Search for the cell housing the specified text and yield its (X, Y) center coordinate. 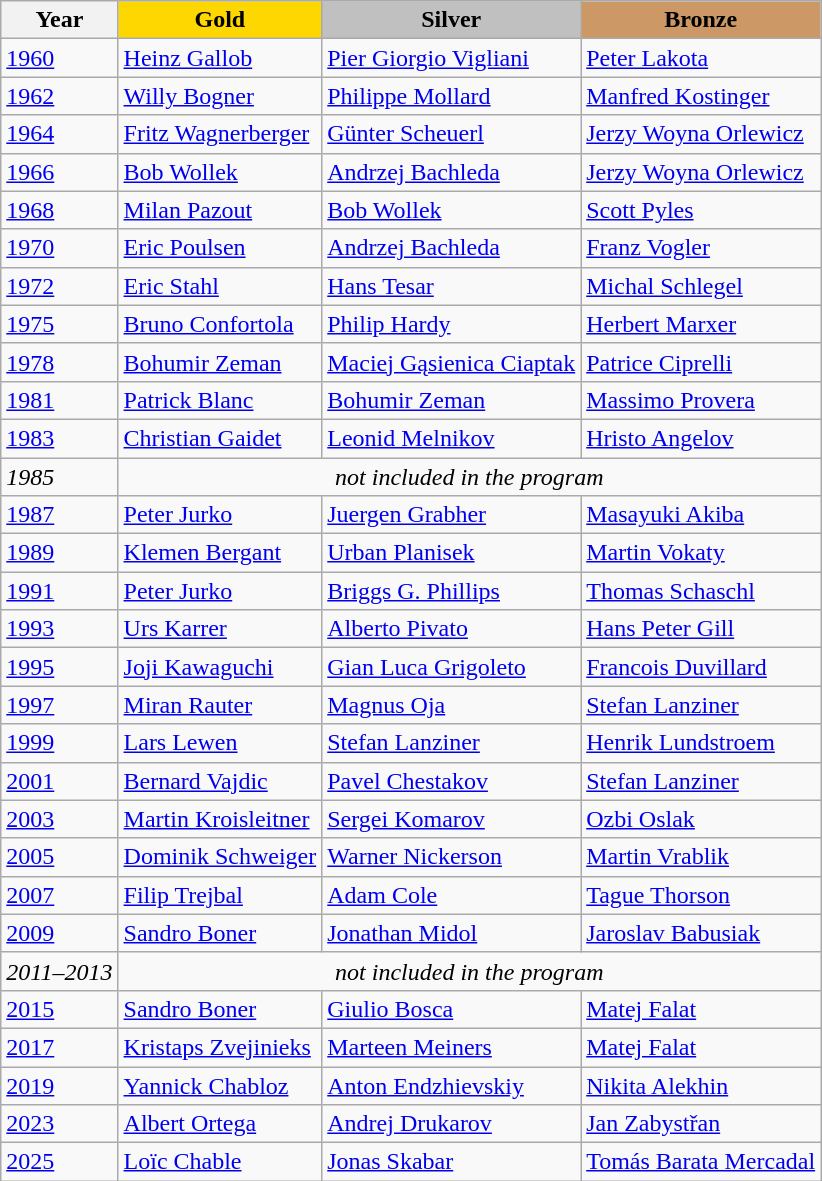
Franz Vogler (701, 248)
1991 (60, 591)
1975 (60, 324)
1978 (60, 362)
1995 (60, 667)
1999 (60, 743)
1968 (60, 210)
2009 (60, 933)
1985 (60, 477)
Maciej Gąsienica Ciaptak (452, 362)
1997 (60, 705)
Pier Giorgio Vigliani (452, 58)
1993 (60, 629)
2011–2013 (60, 971)
1987 (60, 515)
Martin Vokaty (701, 553)
Warner Nickerson (452, 857)
Michal Schlegel (701, 286)
Jan Zabystřan (701, 1124)
Urban Planisek (452, 553)
Martin Kroisleitner (220, 819)
Jaroslav Babusiak (701, 933)
Year (60, 20)
1966 (60, 172)
Willy Bogner (220, 96)
1960 (60, 58)
Francois Duvillard (701, 667)
Pavel Chestakov (452, 781)
1972 (60, 286)
Klemen Bergant (220, 553)
1962 (60, 96)
Loïc Chable (220, 1162)
Briggs G. Phillips (452, 591)
Massimo Provera (701, 400)
2025 (60, 1162)
Hans Tesar (452, 286)
Bronze (701, 20)
Masayuki Akiba (701, 515)
Bernard Vajdic (220, 781)
Hristo Angelov (701, 438)
2023 (60, 1124)
Hans Peter Gill (701, 629)
2005 (60, 857)
Juergen Grabher (452, 515)
Philippe Mollard (452, 96)
Kristaps Zvejinieks (220, 1047)
1970 (60, 248)
Fritz Wagnerberger (220, 134)
Jonathan Midol (452, 933)
Milan Pazout (220, 210)
Jonas Skabar (452, 1162)
1983 (60, 438)
Henrik Lundstroem (701, 743)
2015 (60, 1009)
Filip Trejbal (220, 895)
Adam Cole (452, 895)
Heinz Gallob (220, 58)
Lars Lewen (220, 743)
Yannick Chabloz (220, 1085)
Martin Vrablik (701, 857)
Scott Pyles (701, 210)
Patrice Ciprelli (701, 362)
Andrej Drukarov (452, 1124)
Ozbi Oslak (701, 819)
2007 (60, 895)
Alberto Pivato (452, 629)
Albert Ortega (220, 1124)
Günter Scheuerl (452, 134)
Tague Thorson (701, 895)
Dominik Schweiger (220, 857)
Bruno Confortola (220, 324)
1981 (60, 400)
Joji Kawaguchi (220, 667)
Eric Poulsen (220, 248)
Philip Hardy (452, 324)
Miran Rauter (220, 705)
2017 (60, 1047)
Thomas Schaschl (701, 591)
Giulio Bosca (452, 1009)
Eric Stahl (220, 286)
Herbert Marxer (701, 324)
2001 (60, 781)
Sergei Komarov (452, 819)
Nikita Alekhin (701, 1085)
Peter Lakota (701, 58)
Tomás Barata Mercadal (701, 1162)
2003 (60, 819)
1989 (60, 553)
1964 (60, 134)
Gold (220, 20)
Anton Endzhievskiy (452, 1085)
Leonid Melnikov (452, 438)
Marteen Meiners (452, 1047)
Silver (452, 20)
Gian Luca Grigoleto (452, 667)
Urs Karrer (220, 629)
2019 (60, 1085)
Christian Gaidet (220, 438)
Magnus Oja (452, 705)
Patrick Blanc (220, 400)
Manfred Kostinger (701, 96)
